Locate the cell with the specified text and output its (x, y) center coordinate. 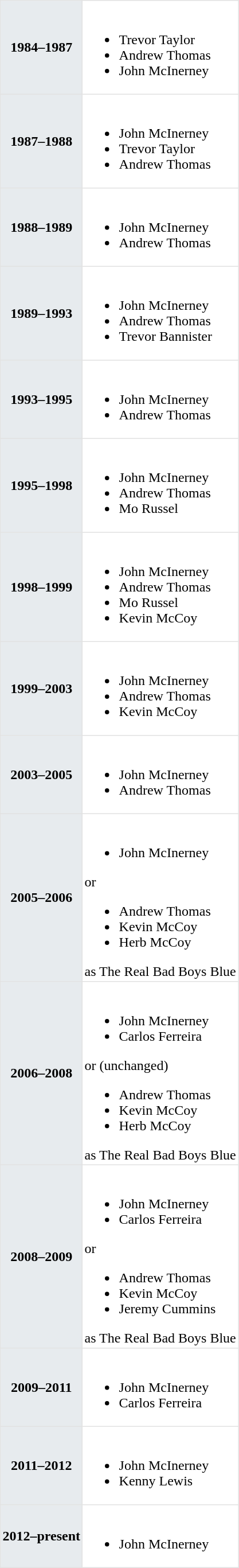
2008–2009 (41, 1256)
John McInerneyTrevor TaylorAndrew Thomas (160, 141)
John McInerneyCarlos Ferreiraor (unchanged)Andrew ThomasKevin McCoyHerb McCoyas The Real Bad Boys Blue (160, 1073)
2011–2012 (41, 1465)
2005–2006 (41, 897)
1998–1999 (41, 587)
1988–1989 (41, 227)
2009–2011 (41, 1387)
John McInerneyAndrew ThomasTrevor Bannister (160, 313)
John McInerneyCarlos FerreiraorAndrew ThomasKevin McCoyJeremy Cumminsas The Real Bad Boys Blue (160, 1256)
2012–present (41, 1536)
2006–2008 (41, 1073)
John McInerney (160, 1536)
1984–1987 (41, 48)
2003–2005 (41, 775)
John McInerneyKenny Lewis (160, 1465)
1993–1995 (41, 399)
John McInerneyAndrew ThomasKevin McCoy (160, 688)
John McInerneyCarlos Ferreira (160, 1387)
1987–1988 (41, 141)
1989–1993 (41, 313)
1995–1998 (41, 485)
John McInerneyAndrew ThomasMo Russel (160, 485)
John McInerneyorAndrew ThomasKevin McCoyHerb McCoyas The Real Bad Boys Blue (160, 897)
John McInerneyAndrew ThomasMo RusselKevin McCoy (160, 587)
1999–2003 (41, 688)
Trevor TaylorAndrew ThomasJohn McInerney (160, 48)
